Return (X, Y) of the center of cell containing provided text 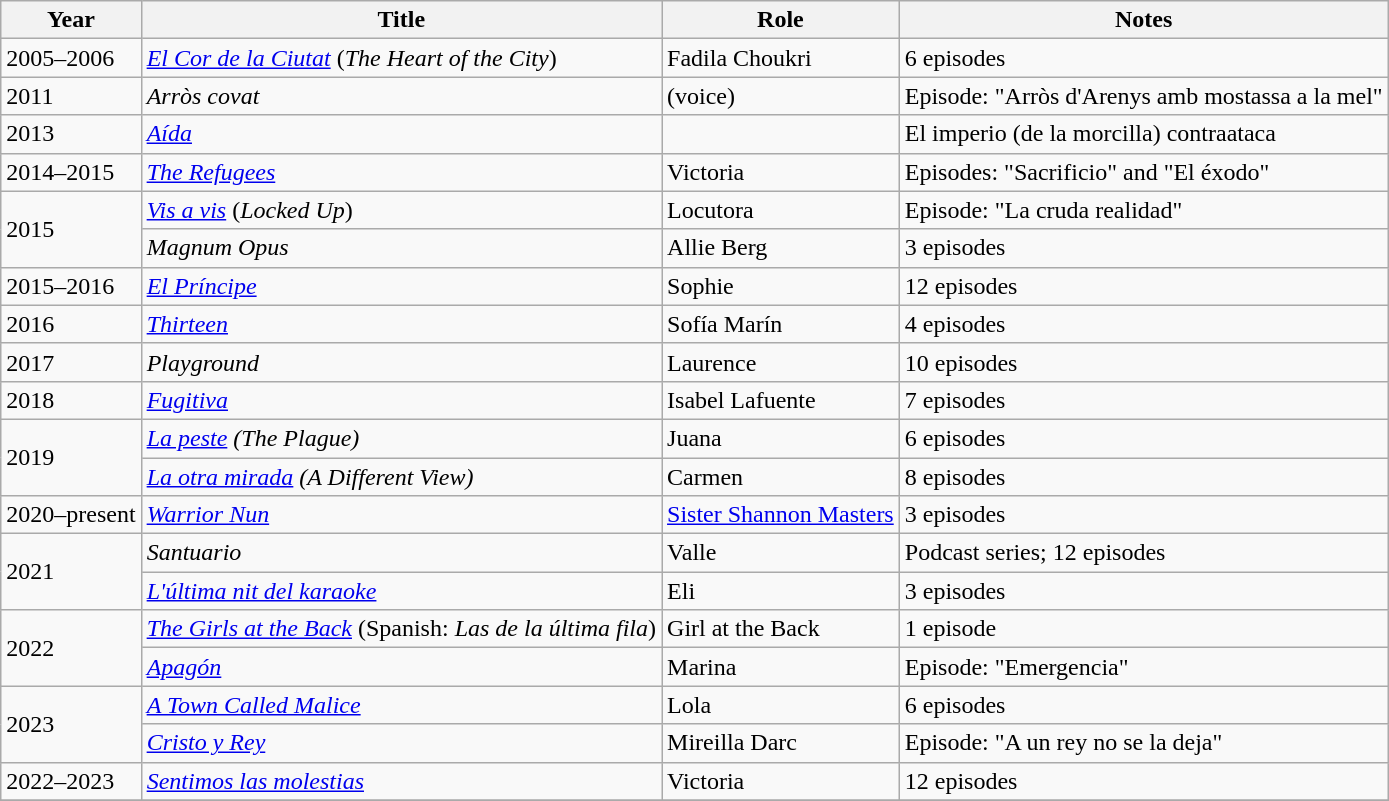
Allie Berg (781, 248)
El imperio (de la morcilla) contraataca (1144, 134)
1 episode (1144, 629)
2005–2006 (71, 58)
Podcast series; 12 episodes (1144, 553)
Notes (1144, 20)
2013 (71, 134)
2018 (71, 400)
2011 (71, 96)
Role (781, 20)
2021 (71, 572)
Sentimos las molestias (401, 781)
2022 (71, 648)
Title (401, 20)
The Refugees (401, 172)
Thirteen (401, 324)
Laurence (781, 362)
Valle (781, 553)
Lola (781, 705)
Fugitiva (401, 400)
8 episodes (1144, 477)
L'última nit del karaoke (401, 591)
El Príncipe (401, 286)
Eli (781, 591)
Episode: "Emergencia" (1144, 667)
(voice) (781, 96)
Cristo y Rey (401, 743)
2020–present (71, 515)
Marina (781, 667)
La peste (The Plague) (401, 438)
Arròs covat (401, 96)
Episode: "A un rey no se la deja" (1144, 743)
2016 (71, 324)
Vis a vis (Locked Up) (401, 210)
2019 (71, 457)
Carmen (781, 477)
4 episodes (1144, 324)
Locutora (781, 210)
10 episodes (1144, 362)
La otra mirada (A Different View) (401, 477)
Aída (401, 134)
2014–2015 (71, 172)
Episodes: "Sacrificio" and "El éxodo" (1144, 172)
Episode: "Arròs d'Arenys amb mostassa a la mel" (1144, 96)
2022–2023 (71, 781)
2015–2016 (71, 286)
Mireilla Darc (781, 743)
Warrior Nun (401, 515)
Year (71, 20)
The Girls at the Back (Spanish: Las de la última fila) (401, 629)
El Cor de la Ciutat (The Heart of the City) (401, 58)
2023 (71, 724)
Sofía Marín (781, 324)
Isabel Lafuente (781, 400)
Sister Shannon Masters (781, 515)
Girl at the Back (781, 629)
Fadila Choukri (781, 58)
Sophie (781, 286)
2015 (71, 229)
Episode: "La cruda realidad" (1144, 210)
Santuario (401, 553)
Magnum Opus (401, 248)
A Town Called Malice (401, 705)
Apagón (401, 667)
2017 (71, 362)
7 episodes (1144, 400)
Juana (781, 438)
Playground (401, 362)
